Search for the cell housing the specified text and yield its [X, Y] center coordinate. 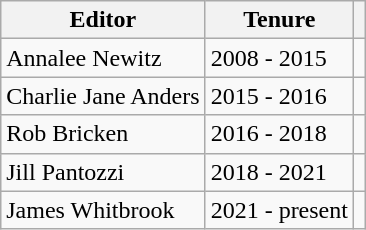
2015 - 2016 [279, 96]
Annalee Newitz [103, 58]
2018 - 2021 [279, 172]
Editor [103, 20]
Jill Pantozzi [103, 172]
2008 - 2015 [279, 58]
2016 - 2018 [279, 134]
2021 - present [279, 210]
Rob Bricken [103, 134]
Charlie Jane Anders [103, 96]
Tenure [279, 20]
James Whitbrook [103, 210]
